Locate the cell with the specified text and output its (x, y) center coordinate. 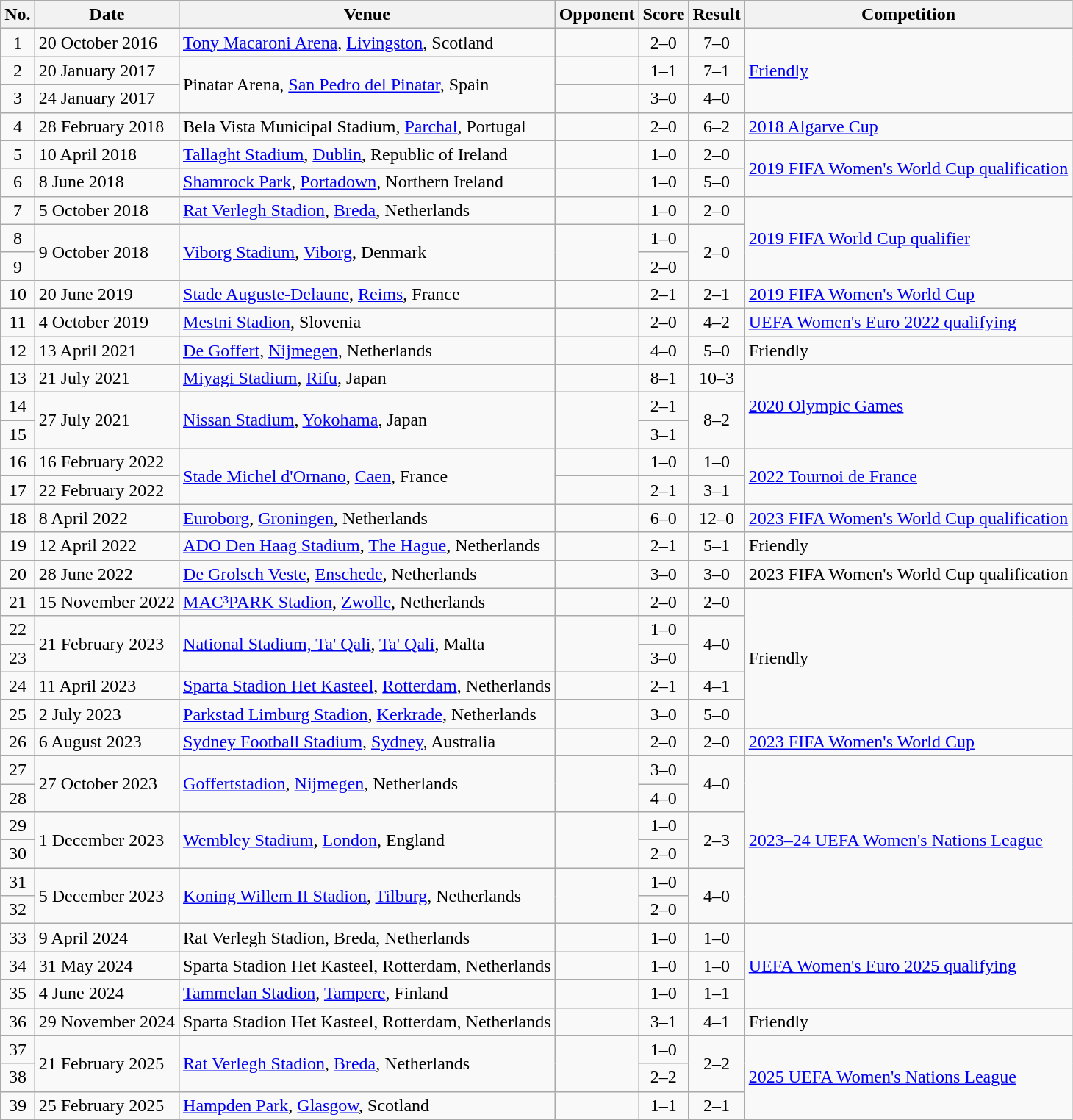
14 (18, 406)
21 (18, 602)
2018 Algarve Cup (908, 126)
27 (18, 769)
2–3 (717, 840)
Bela Vista Municipal Stadium, Parchal, Portugal (367, 126)
Tony Macaroni Arena, Livingston, Scotland (367, 43)
Result (717, 15)
28 (18, 797)
26 (18, 742)
Sydney Football Stadium, Sydney, Australia (367, 742)
28 June 2022 (107, 574)
19 (18, 546)
Euroborg, Groningen, Netherlands (367, 518)
31 May 2024 (107, 966)
8 (18, 238)
Competition (908, 15)
De Grolsch Veste, Enschede, Netherlands (367, 574)
24 January 2017 (107, 98)
Koning Willem II Stadion, Tilburg, Netherlands (367, 896)
Tallaght Stadium, Dublin, Republic of Ireland (367, 154)
20 June 2019 (107, 294)
5 December 2023 (107, 896)
33 (18, 938)
12–0 (717, 518)
4–2 (717, 322)
15 November 2022 (107, 602)
13 (18, 378)
Goffertstadion, Nijmegen, Netherlands (367, 783)
29 (18, 826)
9 April 2024 (107, 938)
1 (18, 43)
2 July 2023 (107, 714)
Parkstad Limburg Stadion, Kerkrade, Netherlands (367, 714)
De Goffert, Nijmegen, Netherlands (367, 351)
2020 Olympic Games (908, 406)
27 October 2023 (107, 783)
National Stadium, Ta' Qali, Ta' Qali, Malta (367, 644)
Viborg Stadium, Viborg, Denmark (367, 252)
4 (18, 126)
30 (18, 854)
Nissan Stadium, Yokohama, Japan (367, 420)
23 (18, 658)
20 (18, 574)
16 (18, 462)
15 (18, 434)
11 (18, 322)
22 (18, 630)
Score (664, 15)
20 October 2016 (107, 43)
9 (18, 266)
38 (18, 1077)
8–2 (717, 420)
35 (18, 994)
34 (18, 966)
3 (18, 98)
6 August 2023 (107, 742)
21 July 2021 (107, 378)
Wembley Stadium, London, England (367, 840)
5 October 2018 (107, 210)
31 (18, 882)
6 (18, 182)
8–1 (664, 378)
16 February 2022 (107, 462)
5 (18, 154)
2019 FIFA World Cup qualifier (908, 238)
11 April 2023 (107, 686)
5–1 (717, 546)
UEFA Women's Euro 2025 qualifying (908, 966)
12 April 2022 (107, 546)
20 January 2017 (107, 71)
12 (18, 351)
9 October 2018 (107, 252)
2022 Tournoi de France (908, 476)
Hampden Park, Glasgow, Scotland (367, 1105)
25 (18, 714)
2023–24 UEFA Women's Nations League (908, 839)
8 June 2018 (107, 182)
2019 FIFA Women's World Cup qualification (908, 168)
37 (18, 1049)
6–0 (664, 518)
13 April 2021 (107, 351)
Pinatar Arena, San Pedro del Pinatar, Spain (367, 85)
UEFA Women's Euro 2022 qualifying (908, 322)
4 October 2019 (107, 322)
ADO Den Haag Stadium, The Hague, Netherlands (367, 546)
2025 UEFA Women's Nations League (908, 1077)
27 July 2021 (107, 420)
Date (107, 15)
10 (18, 294)
2019 FIFA Women's World Cup (908, 294)
10–3 (717, 378)
Mestni Stadion, Slovenia (367, 322)
36 (18, 1022)
25 February 2025 (107, 1105)
2 (18, 71)
Tammelan Stadion, Tampere, Finland (367, 994)
Stade Michel d'Ornano, Caen, France (367, 476)
Stade Auguste-Delaune, Reims, France (367, 294)
8 April 2022 (107, 518)
24 (18, 686)
6–2 (717, 126)
28 February 2018 (107, 126)
17 (18, 490)
32 (18, 910)
21 February 2023 (107, 644)
Shamrock Park, Portadown, Northern Ireland (367, 182)
7–0 (717, 43)
Venue (367, 15)
2023 FIFA Women's World Cup (908, 742)
7 (18, 210)
4 June 2024 (107, 994)
18 (18, 518)
10 April 2018 (107, 154)
39 (18, 1105)
22 February 2022 (107, 490)
1 December 2023 (107, 840)
No. (18, 15)
7–1 (717, 71)
21 February 2025 (107, 1063)
29 November 2024 (107, 1022)
MAC³PARK Stadion, Zwolle, Netherlands (367, 602)
Opponent (597, 15)
Miyagi Stadium, Rifu, Japan (367, 378)
